Scan for the cell matching the given text and deliver its [X, Y] coordinate at center. 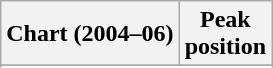
Chart (2004–06) [90, 34]
Peakposition [225, 34]
